Output the (x, y) coordinate of the center of the cell containing the given text.  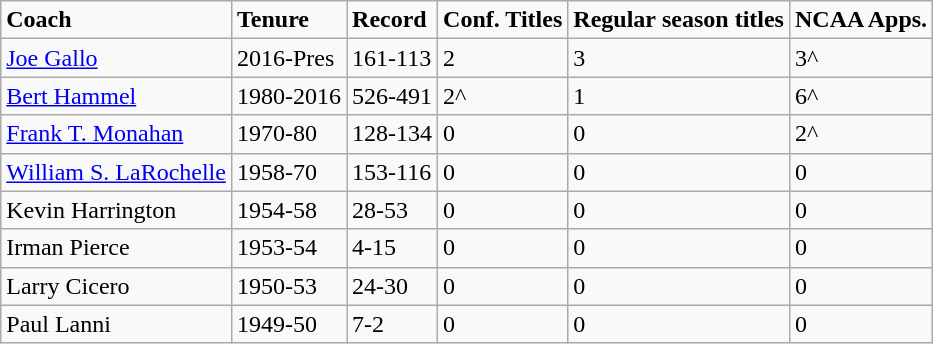
1958-70 (288, 172)
2 (503, 58)
7-2 (392, 324)
4-15 (392, 248)
28-53 (392, 210)
1950-53 (288, 286)
Irman Pierce (116, 248)
Bert Hammel (116, 96)
1980-2016 (288, 96)
3 (679, 58)
NCAA Apps. (860, 20)
153-116 (392, 172)
Record (392, 20)
3^ (860, 58)
William S. LaRochelle (116, 172)
Conf. Titles (503, 20)
1 (679, 96)
Larry Cicero (116, 286)
1949-50 (288, 324)
526-491 (392, 96)
1970-80 (288, 134)
2016-Pres (288, 58)
Frank T. Monahan (116, 134)
Tenure (288, 20)
Regular season titles (679, 20)
Coach (116, 20)
Joe Gallo (116, 58)
128-134 (392, 134)
24-30 (392, 286)
161-113 (392, 58)
Paul Lanni (116, 324)
1953-54 (288, 248)
1954-58 (288, 210)
6^ (860, 96)
Kevin Harrington (116, 210)
